Identify which cell holds the provided text, then report its [X, Y] central coordinate. 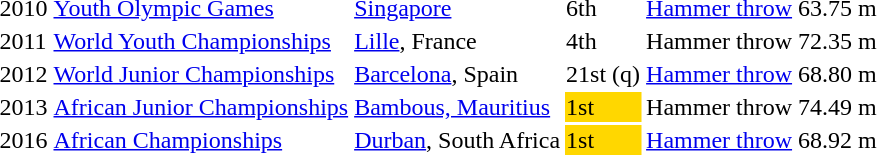
African Championships [201, 140]
Bambous, Mauritius [458, 107]
African Junior Championships [201, 107]
4th [604, 41]
21st (q) [604, 74]
Durban, South Africa [458, 140]
World Junior Championships [201, 74]
Lille, France [458, 41]
Barcelona, Spain [458, 74]
World Youth Championships [201, 41]
